Provide the (x, y) coordinate of the cell's center where the given text is located.  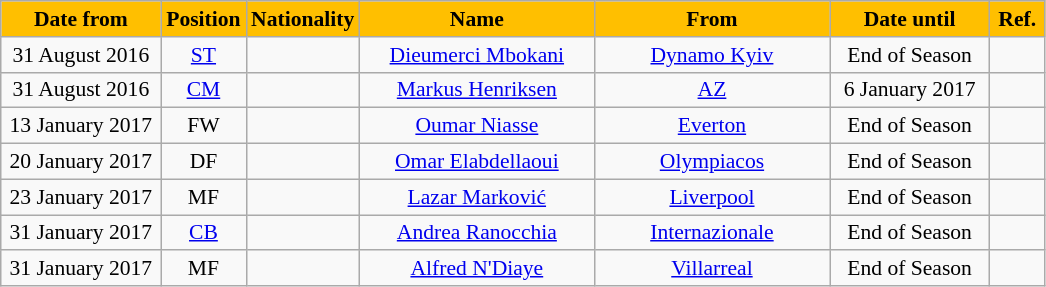
Nationality (302, 19)
Liverpool (712, 197)
Omar Elabdellaoui (476, 162)
Villarreal (712, 269)
Date until (910, 19)
CB (204, 233)
Ref. (1018, 19)
Internazionale (712, 233)
Alfred N'Diaye (476, 269)
Markus Henriksen (476, 90)
From (712, 19)
Lazar Marković (476, 197)
Name (476, 19)
Andrea Ranocchia (476, 233)
DF (204, 162)
AZ (712, 90)
6 January 2017 (910, 90)
Dynamo Kyiv (712, 55)
Position (204, 19)
ST (204, 55)
Dieumerci Mbokani (476, 55)
CM (204, 90)
13 January 2017 (81, 126)
FW (204, 126)
Oumar Niasse (476, 126)
23 January 2017 (81, 197)
Everton (712, 126)
Date from (81, 19)
Olympiacos (712, 162)
20 January 2017 (81, 162)
